Return the (x, y) coordinate for the center point of the cell that contains the specified text.  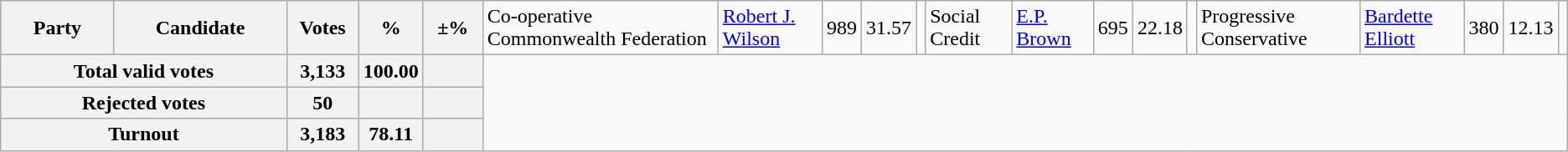
Total valid votes (144, 71)
% (390, 28)
78.11 (390, 134)
3,133 (322, 71)
380 (1484, 28)
Co-operative Commonwealth Federation (600, 28)
Social Credit (968, 28)
Turnout (144, 134)
Rejected votes (144, 103)
±% (452, 28)
Party (57, 28)
Votes (322, 28)
Candidate (200, 28)
E.P. Brown (1052, 28)
31.57 (890, 28)
695 (1112, 28)
Bardette Elliott (1412, 28)
12.13 (1531, 28)
3,183 (322, 134)
989 (843, 28)
22.18 (1159, 28)
100.00 (390, 71)
50 (322, 103)
Robert J. Wilson (770, 28)
Progressive Conservative (1278, 28)
